Identify which cell holds the provided text, then report its [X, Y] central coordinate. 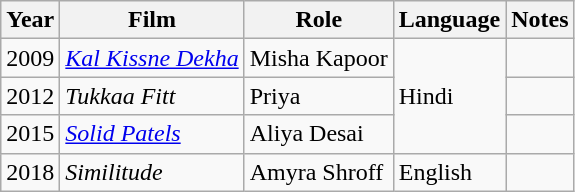
Year [30, 20]
Priya [318, 96]
Film [152, 20]
Tukkaa Fitt [152, 96]
Amyra Shroff [318, 172]
2012 [30, 96]
Solid Patels [152, 134]
Kal Kissne Dekha [152, 58]
Misha Kapoor [318, 58]
Role [318, 20]
Similitude [152, 172]
Hindi [449, 96]
2018 [30, 172]
Aliya Desai [318, 134]
Language [449, 20]
English [449, 172]
2015 [30, 134]
2009 [30, 58]
Notes [540, 20]
